Scan for the cell matching the given text and deliver its [x, y] coordinate at center. 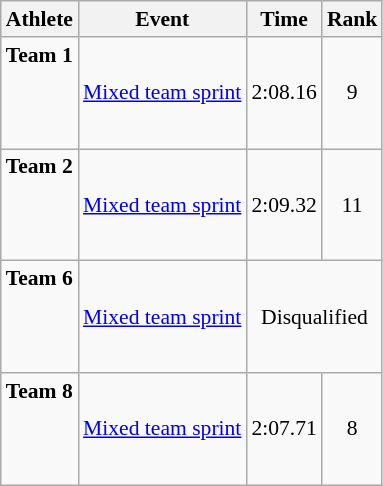
2:09.32 [284, 205]
Team 1 [40, 93]
2:08.16 [284, 93]
11 [352, 205]
Rank [352, 19]
Disqualified [314, 317]
8 [352, 429]
Time [284, 19]
Athlete [40, 19]
Team 6 [40, 317]
Team 2 [40, 205]
Team 8 [40, 429]
Event [162, 19]
9 [352, 93]
2:07.71 [284, 429]
